Capture the cell that displays the provided text and extract its [X, Y] central coordinate. 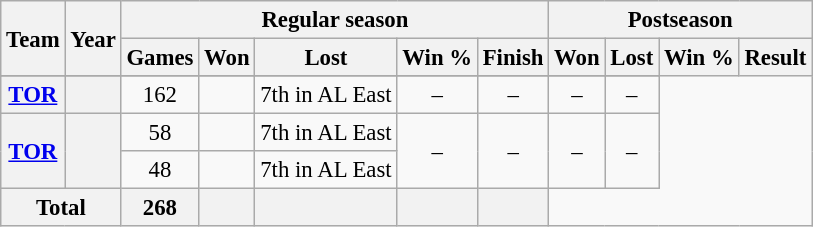
Team [33, 38]
Postseason [680, 20]
Finish [512, 58]
Games [160, 58]
48 [160, 170]
Year [93, 38]
162 [160, 95]
Regular season [335, 20]
58 [160, 133]
268 [160, 208]
Total [61, 208]
Result [776, 58]
